Search for the cell housing the specified text and yield its (X, Y) center coordinate. 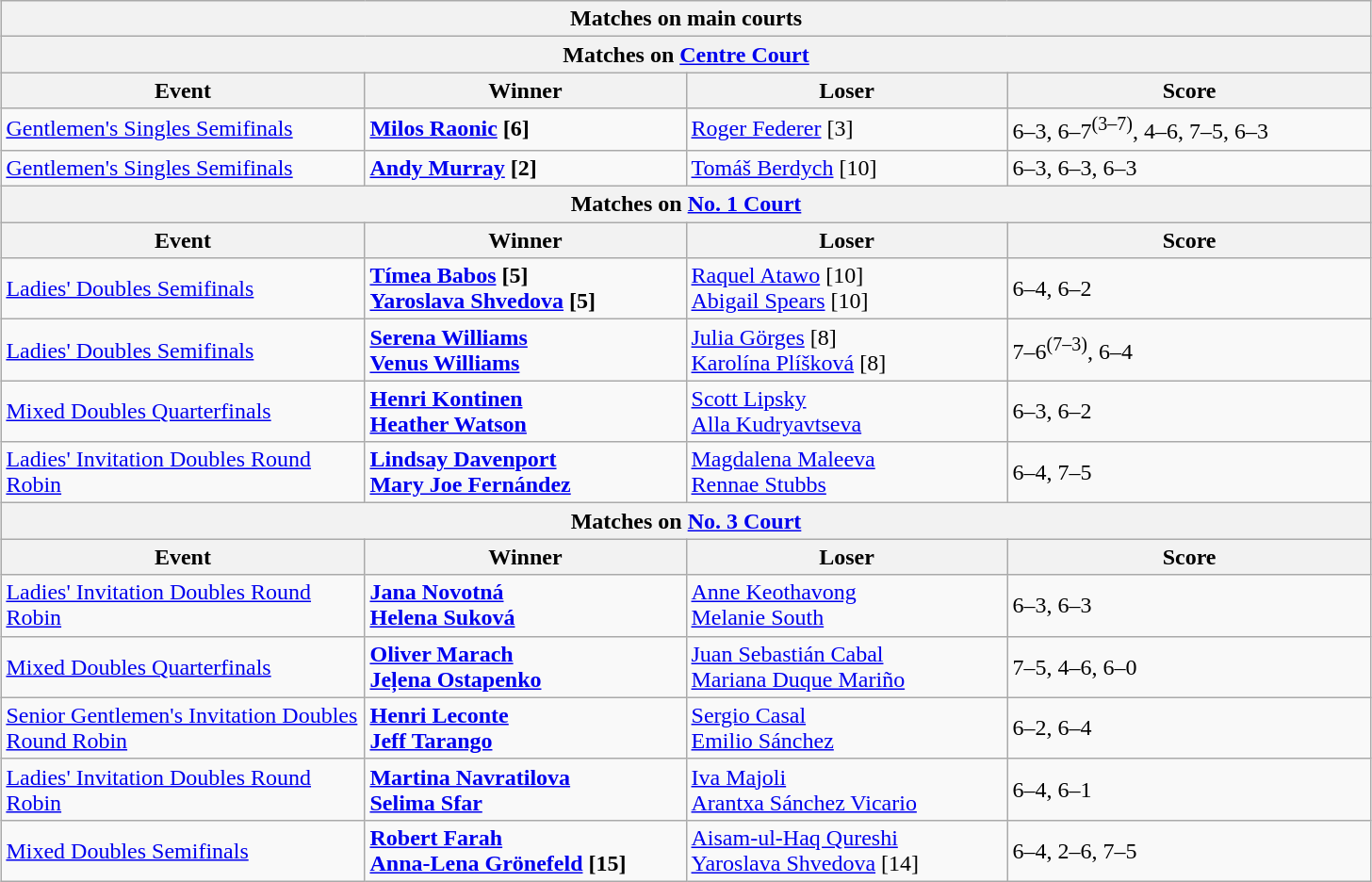
Anne Keothavong Melanie South (846, 605)
Senior Gentlemen's Invitation Doubles Round Robin (183, 727)
6–3, 6–2 (1189, 411)
Oliver Marach Jeļena Ostapenko (526, 667)
6–4, 2–6, 7–5 (1189, 850)
Matches on No. 1 Court (686, 204)
Matches on Centre Court (686, 55)
Tomáš Berdych [10] (846, 168)
6–4, 6–2 (1189, 288)
Raquel Atawo [10] Abigail Spears [10] (846, 288)
Aisam-ul-Haq Qureshi Yaroslava Shvedova [14] (846, 850)
6–3, 6–3 (1189, 605)
Milos Raonic [6] (526, 130)
Julia Görges [8] Karolína Plíšková [8] (846, 351)
6–2, 6–4 (1189, 727)
Tímea Babos [5] Yaroslava Shvedova [5] (526, 288)
7–6(7–3), 6–4 (1189, 351)
Magdalena Maleeva Rennae Stubbs (846, 473)
Iva Majoli Arantxa Sánchez Vicario (846, 790)
6–3, 6–3, 6–3 (1189, 168)
Matches on main courts (686, 19)
Roger Federer [3] (846, 130)
Lindsay Davenport Mary Joe Fernández (526, 473)
Juan Sebastián Cabal Mariana Duque Mariño (846, 667)
Henri Kontinen Heather Watson (526, 411)
Sergio Casal Emilio Sánchez (846, 727)
6–4, 7–5 (1189, 473)
Martina Navratilova Selima Sfar (526, 790)
Robert Farah Anna-Lena Grönefeld [15] (526, 850)
6–3, 6–7(3–7), 4–6, 7–5, 6–3 (1189, 130)
Serena Williams Venus Williams (526, 351)
7–5, 4–6, 6–0 (1189, 667)
Jana Novotná Helena Suková (526, 605)
Scott Lipsky Alla Kudryavtseva (846, 411)
6–4, 6–1 (1189, 790)
Henri Leconte Jeff Tarango (526, 727)
Matches on No. 3 Court (686, 521)
Mixed Doubles Semifinals (183, 850)
Andy Murray [2] (526, 168)
